Extract the (X, Y) coordinate from the center of the cell holding the provided text.  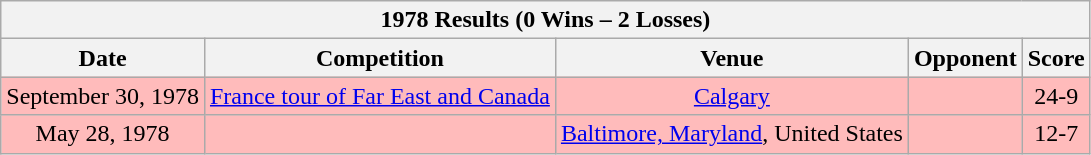
Venue (732, 58)
Opponent (965, 58)
24-9 (1056, 96)
Score (1056, 58)
Competition (380, 58)
September 30, 1978 (103, 96)
1978 Results (0 Wins – 2 Losses) (546, 20)
Baltimore, Maryland, United States (732, 134)
Date (103, 58)
May 28, 1978 (103, 134)
France tour of Far East and Canada (380, 96)
Calgary (732, 96)
12-7 (1056, 134)
